Determine the (x, y) coordinate at the center of the cell enclosing the given text.  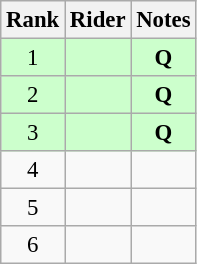
1 (33, 58)
2 (33, 95)
Rank (33, 20)
5 (33, 208)
Notes (164, 20)
4 (33, 170)
3 (33, 133)
Rider (98, 20)
6 (33, 245)
